Extract the (x, y) coordinate from the center of the cell holding the provided text.  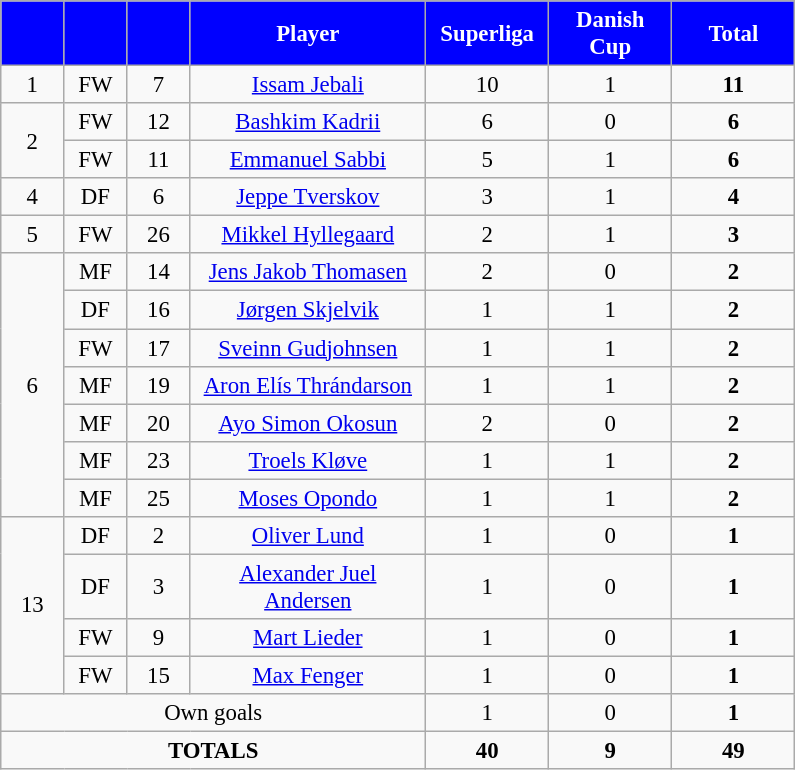
Max Fenger (308, 675)
7 (158, 85)
23 (158, 460)
25 (158, 498)
Jørgen Skjelvik (308, 310)
Sveinn Gudjohnsen (308, 348)
49 (734, 751)
15 (158, 675)
Ayo Simon Okosun (308, 423)
16 (158, 310)
Troels Kløve (308, 460)
26 (158, 235)
Alexander Juel Andersen (308, 586)
40 (488, 751)
10 (488, 85)
17 (158, 348)
Jeppe Tverskov (308, 197)
Mikkel Hyllegaard (308, 235)
Moses Opondo (308, 498)
Jens Jakob Thomasen (308, 273)
Danish Cup (610, 34)
Emmanuel Sabbi (308, 160)
Oliver Lund (308, 536)
12 (158, 122)
19 (158, 385)
Superliga (488, 34)
Aron Elís Thrándarson (308, 385)
Mart Lieder (308, 638)
14 (158, 273)
Issam Jebali (308, 85)
20 (158, 423)
Own goals (214, 713)
13 (32, 606)
TOTALS (214, 751)
Bashkim Kadrii (308, 122)
Player (308, 34)
Total (734, 34)
